Capture the cell that displays the provided text and extract its [X, Y] central coordinate. 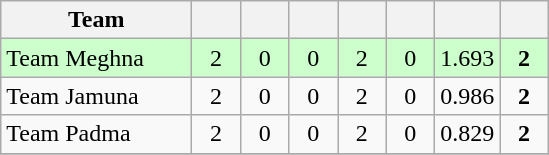
0.829 [468, 134]
Team Meghna [96, 58]
1.693 [468, 58]
Team Jamuna [96, 96]
Team [96, 20]
0.986 [468, 96]
Team Padma [96, 134]
